Scan for the cell matching the given text and deliver its (X, Y) coordinate at center. 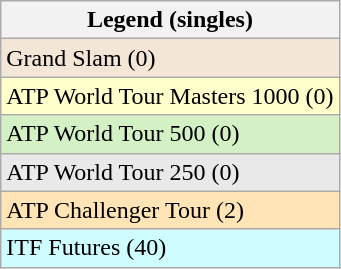
ATP World Tour 500 (0) (170, 134)
Grand Slam (0) (170, 58)
Legend (singles) (170, 20)
ATP World Tour Masters 1000 (0) (170, 96)
ITF Futures (40) (170, 248)
ATP World Tour 250 (0) (170, 172)
ATP Challenger Tour (2) (170, 210)
